Determine the (x, y) coordinate at the center of the cell enclosing the given text.  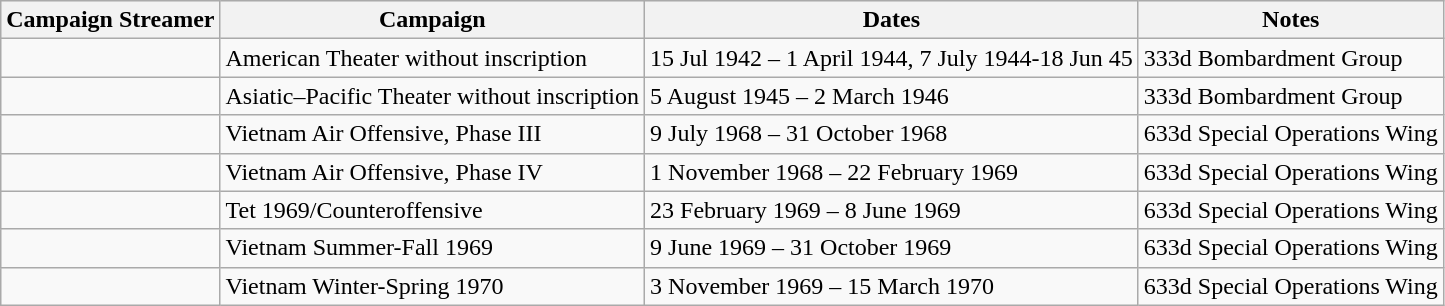
Vietnam Winter-Spring 1970 (432, 286)
Asiatic–Pacific Theater without inscription (432, 96)
5 August 1945 – 2 March 1946 (892, 96)
Dates (892, 20)
15 Jul 1942 – 1 April 1944, 7 July 1944-18 Jun 45 (892, 58)
Campaign (432, 20)
Vietnam Air Offensive, Phase III (432, 134)
American Theater without inscription (432, 58)
1 November 1968 – 22 February 1969 (892, 172)
9 July 1968 – 31 October 1968 (892, 134)
Tet 1969/Counteroffensive (432, 210)
Vietnam Summer-Fall 1969 (432, 248)
Vietnam Air Offensive, Phase IV (432, 172)
3 November 1969 – 15 March 1970 (892, 286)
9 June 1969 – 31 October 1969 (892, 248)
Notes (1290, 20)
23 February 1969 – 8 June 1969 (892, 210)
Campaign Streamer (110, 20)
